Detect which cell encompasses the target text, then output its [x, y] center coordinate. 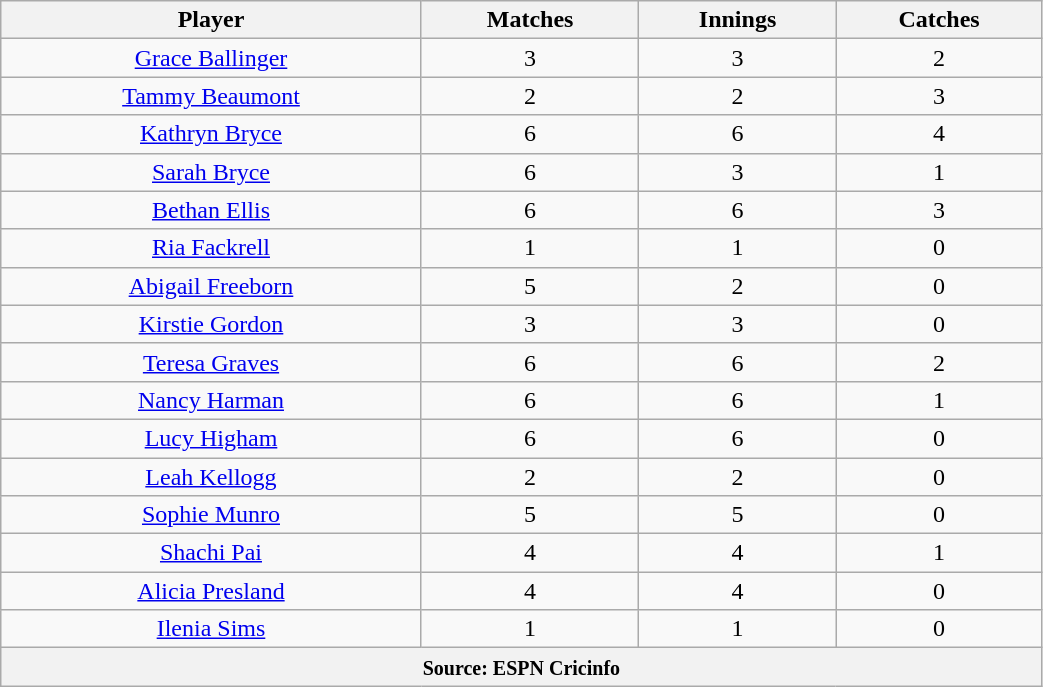
Grace Ballinger [211, 58]
Player [211, 20]
Kirstie Gordon [211, 324]
Leah Kellogg [211, 477]
Tammy Beaumont [211, 96]
Ilenia Sims [211, 629]
Sarah Bryce [211, 172]
Teresa Graves [211, 362]
Alicia Presland [211, 591]
Innings [738, 20]
Sophie Munro [211, 515]
Nancy Harman [211, 400]
Ria Fackrell [211, 248]
Abigail Freeborn [211, 286]
Kathryn Bryce [211, 134]
Matches [530, 20]
Shachi Pai [211, 553]
Catches [939, 20]
Bethan Ellis [211, 210]
Source: ESPN Cricinfo [522, 667]
Lucy Higham [211, 438]
